Search for the cell housing the specified text and yield its [X, Y] center coordinate. 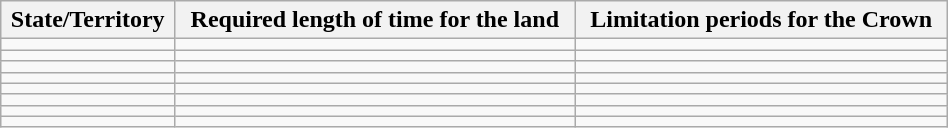
Limitation periods for the Crown [761, 20]
Required length of time for the land [375, 20]
State/Territory [88, 20]
